Return the (X, Y) coordinate for the center point of the cell that contains the specified text.  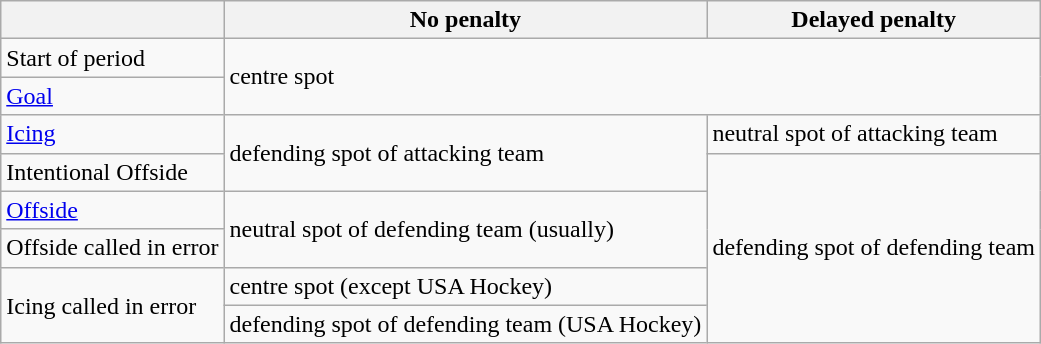
Icing (112, 134)
Offside called in error (112, 248)
neutral spot of attacking team (874, 134)
No penalty (466, 20)
Offside (112, 210)
Goal (112, 96)
defending spot of defending team (USA Hockey) (466, 324)
defending spot of attacking team (466, 153)
Intentional Offside (112, 172)
Icing called in error (112, 305)
neutral spot of defending team (usually) (466, 229)
defending spot of defending team (874, 248)
centre spot (except USA Hockey) (466, 286)
Delayed penalty (874, 20)
centre spot (632, 77)
Start of period (112, 58)
